Extract the (X, Y) coordinate from the center of the cell holding the provided text.  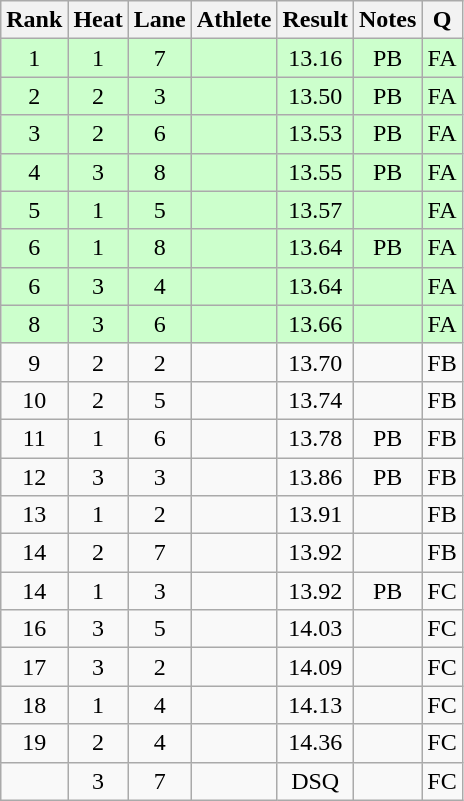
13.55 (315, 172)
16 (34, 629)
DSQ (315, 781)
13.53 (315, 134)
14.36 (315, 743)
14.03 (315, 629)
13.66 (315, 324)
13.16 (315, 58)
10 (34, 400)
13.50 (315, 96)
13.74 (315, 400)
12 (34, 477)
17 (34, 667)
11 (34, 438)
19 (34, 743)
13.78 (315, 438)
13.70 (315, 362)
Result (315, 20)
9 (34, 362)
13.57 (315, 210)
13 (34, 515)
Athlete (234, 20)
14.13 (315, 705)
13.91 (315, 515)
Rank (34, 20)
14.09 (315, 667)
Q (442, 20)
Notes (387, 20)
18 (34, 705)
Heat (98, 20)
13.86 (315, 477)
Lane (160, 20)
